Find where the given text appears and provide that cell's center as (X, Y) coordinate. 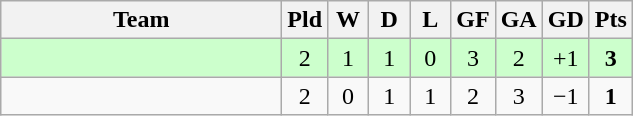
W (348, 20)
+1 (566, 58)
Pts (610, 20)
Pld (305, 20)
D (390, 20)
Team (142, 20)
L (430, 20)
GA (518, 20)
−1 (566, 96)
GD (566, 20)
GF (473, 20)
